Scan for the cell matching the given text and deliver its [X, Y] coordinate at center. 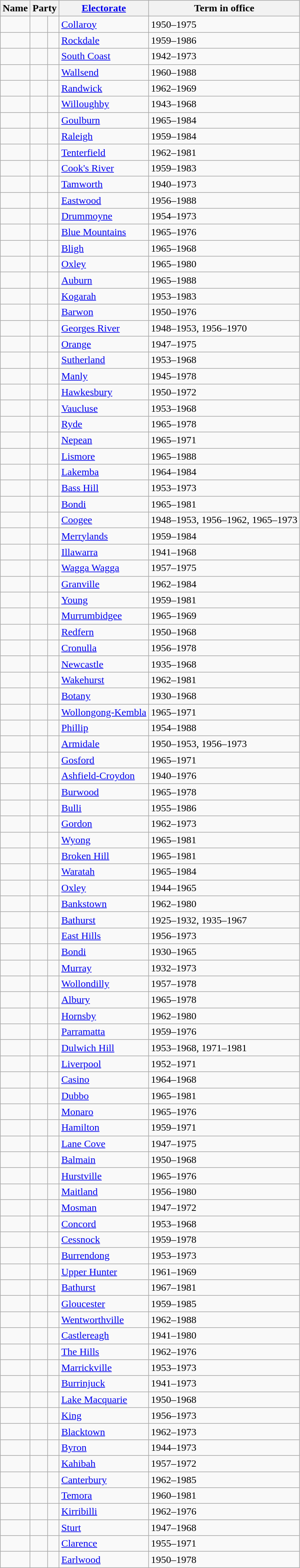
1967–1981 [224, 1288]
Balmain [104, 1160]
1962–1969 [224, 88]
Cook's River [104, 168]
Castlereagh [104, 1336]
1948–1953, 1956–1970 [224, 328]
1948–1953, 1956–1962, 1965–1973 [224, 520]
Gosford [104, 760]
Clarence [104, 1544]
1943–1968 [224, 104]
Vaucluse [104, 408]
1941–1973 [224, 1384]
Lakemba [104, 472]
Marrickville [104, 1368]
Wyong [104, 840]
Temora [104, 1496]
Phillip [104, 728]
Name [15, 8]
Willoughby [104, 104]
Mosman [104, 1208]
Orange [104, 344]
Wagga Wagga [104, 568]
Bass Hill [104, 488]
Wallsend [104, 72]
Murrumbidgee [104, 616]
Blue Mountains [104, 232]
Waratah [104, 872]
1941–1980 [224, 1336]
1942–1973 [224, 56]
Bligh [104, 248]
Barwon [104, 312]
The Hills [104, 1352]
1925–1932, 1935–1967 [224, 920]
Kogarah [104, 296]
1944–1965 [224, 888]
1932–1973 [224, 968]
Collaroy [104, 24]
1952–1971 [224, 1064]
Burrendong [104, 1256]
Auburn [104, 280]
1959–1986 [224, 40]
Gloucester [104, 1304]
Goulburn [104, 120]
Hamilton [104, 1128]
Earlwood [104, 1560]
1940–1976 [224, 776]
Hawkesbury [104, 392]
Gordon [104, 824]
Murray [104, 968]
1930–1968 [224, 696]
1947–1972 [224, 1208]
1930–1965 [224, 952]
Raleigh [104, 136]
Liverpool [104, 1064]
Coogee [104, 520]
Wentworthville [104, 1320]
1954–1973 [224, 216]
Lake Macquarie [104, 1400]
1960–1981 [224, 1496]
Lismore [104, 456]
1950–1978 [224, 1560]
1964–1984 [224, 472]
1957–1972 [224, 1463]
1950–1953, 1956–1973 [224, 744]
Electorate [104, 8]
Casino [104, 1080]
Wollondilly [104, 984]
Hurstville [104, 1176]
Newcastle [104, 664]
Dulwich Hill [104, 1048]
1959–1976 [224, 1032]
Byron [104, 1447]
1962–1984 [224, 584]
Drummoyne [104, 216]
1944–1973 [224, 1447]
Maitland [104, 1192]
Monaro [104, 1112]
1959–1981 [224, 600]
1956–1988 [224, 200]
Manly [104, 376]
Cronulla [104, 648]
1959–1971 [224, 1128]
1960–1988 [224, 72]
Tamworth [104, 184]
1945–1978 [224, 376]
Parramatta [104, 1032]
East Hills [104, 936]
Kirribilli [104, 1512]
South Coast [104, 56]
Hornsby [104, 1016]
1950–1976 [224, 312]
Georges River [104, 328]
1965–1968 [224, 248]
Young [104, 600]
Concord [104, 1224]
Sutherland [104, 360]
Wakehurst [104, 680]
1965–1969 [224, 616]
Eastwood [104, 200]
1950–1972 [224, 392]
Upper Hunter [104, 1272]
Nepean [104, 440]
1959–1985 [224, 1304]
1955–1986 [224, 808]
Lane Cove [104, 1144]
Ashfield-Croydon [104, 776]
Albury [104, 1000]
Dubbo [104, 1096]
1941–1968 [224, 552]
Term in office [224, 8]
1955–1971 [224, 1544]
King [104, 1415]
Randwick [104, 88]
1953–1968, 1971–1981 [224, 1048]
1965–1980 [224, 264]
Kahibah [104, 1463]
Bankstown [104, 904]
Rockdale [104, 40]
1953–1983 [224, 296]
Ryde [104, 424]
1954–1988 [224, 728]
1947–1968 [224, 1528]
1956–1980 [224, 1192]
1940–1973 [224, 184]
Party [45, 8]
1964–1968 [224, 1080]
Bulli [104, 808]
Armidale [104, 744]
Botany [104, 696]
1959–1983 [224, 168]
1959–1978 [224, 1240]
Granville [104, 584]
Merrylands [104, 536]
Blacktown [104, 1431]
Tenterfield [104, 152]
Burrinjuck [104, 1384]
1962–1988 [224, 1320]
1962–1985 [224, 1479]
Broken Hill [104, 856]
Cessnock [104, 1240]
1950–1975 [224, 24]
1935–1968 [224, 664]
1961–1969 [224, 1272]
Redfern [104, 632]
Wollongong-Kembla [104, 712]
Canterbury [104, 1479]
1957–1978 [224, 984]
1956–1978 [224, 648]
Sturt [104, 1528]
Burwood [104, 792]
1957–1975 [224, 568]
Illawarra [104, 552]
